Pinpoint the cell where the given text exists, returning its (X, Y) midpoint coordinate. 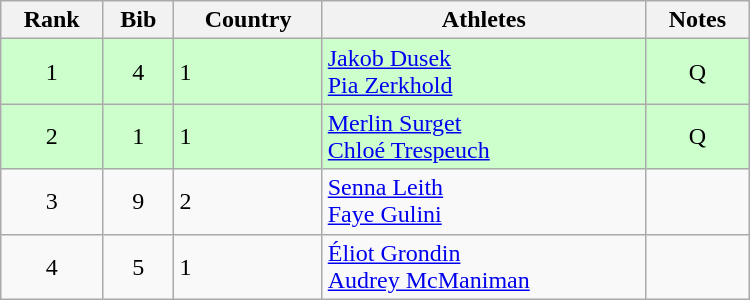
Country (248, 20)
9 (138, 202)
3 (52, 202)
Jakob DusekPia Zerkhold (484, 72)
Merlin SurgetChloé Trespeuch (484, 136)
Rank (52, 20)
Éliot GrondinAudrey McManiman (484, 266)
5 (138, 266)
Notes (697, 20)
Athletes (484, 20)
Senna LeithFaye Gulini (484, 202)
Bib (138, 20)
